From the cell containing the given text, extract its center point as [x, y] coordinate. 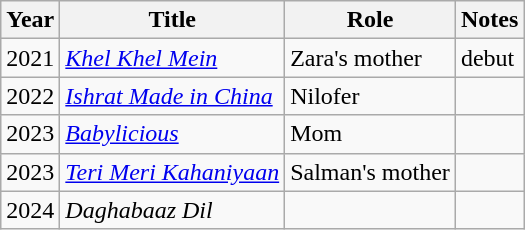
Title [172, 20]
Year [30, 20]
Salman's mother [370, 172]
Teri Meri Kahaniyaan [172, 172]
Babylicious [172, 134]
Notes [489, 20]
Mom [370, 134]
2024 [30, 210]
Role [370, 20]
Zara's mother [370, 58]
Nilofer [370, 96]
Khel Khel Mein [172, 58]
2021 [30, 58]
2022 [30, 96]
Daghabaaz Dil [172, 210]
debut [489, 58]
Ishrat Made in China [172, 96]
